Pinpoint the cell where the given text exists, returning its [X, Y] midpoint coordinate. 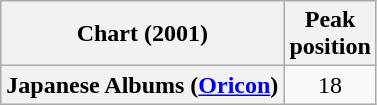
Japanese Albums (Oricon) [142, 85]
Peakposition [330, 34]
18 [330, 85]
Chart (2001) [142, 34]
